Capture the cell that displays the provided text and extract its [x, y] central coordinate. 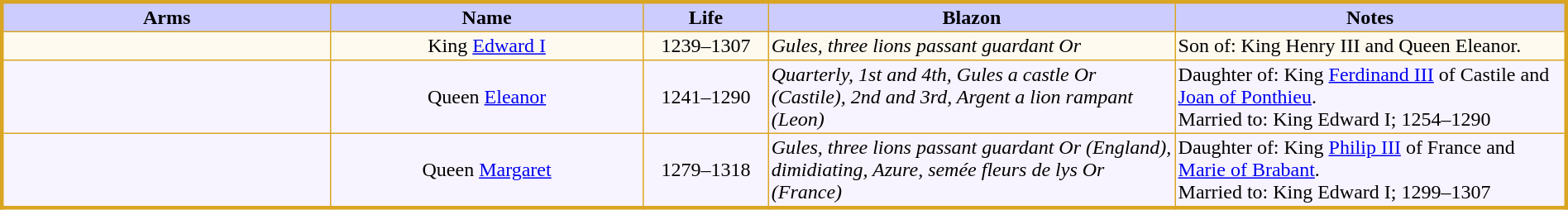
1279–1318 [706, 170]
Gules, three lions passant guardant Or [972, 45]
Life [706, 17]
Arms [165, 17]
Son of: King Henry III and Queen Eleanor. [1371, 45]
Name [486, 17]
1241–1290 [706, 97]
Queen Eleanor [486, 97]
Blazon [972, 17]
1239–1307 [706, 45]
Quarterly, 1st and 4th, Gules a castle Or (Castile), 2nd and 3rd, Argent a lion rampant (Leon) [972, 97]
Queen Margaret [486, 170]
Gules, three lions passant guardant Or (England), dimidiating, Azure, semée fleurs de lys Or (France) [972, 170]
Daughter of: King Ferdinand III of Castile and Joan of Ponthieu.Married to: King Edward I; 1254–1290 [1371, 97]
King Edward I [486, 45]
Daughter of: King Philip III of France and Marie of Brabant.Married to: King Edward I; 1299–1307 [1371, 170]
Notes [1371, 17]
